Locate the cell with the specified text and output its [x, y] center coordinate. 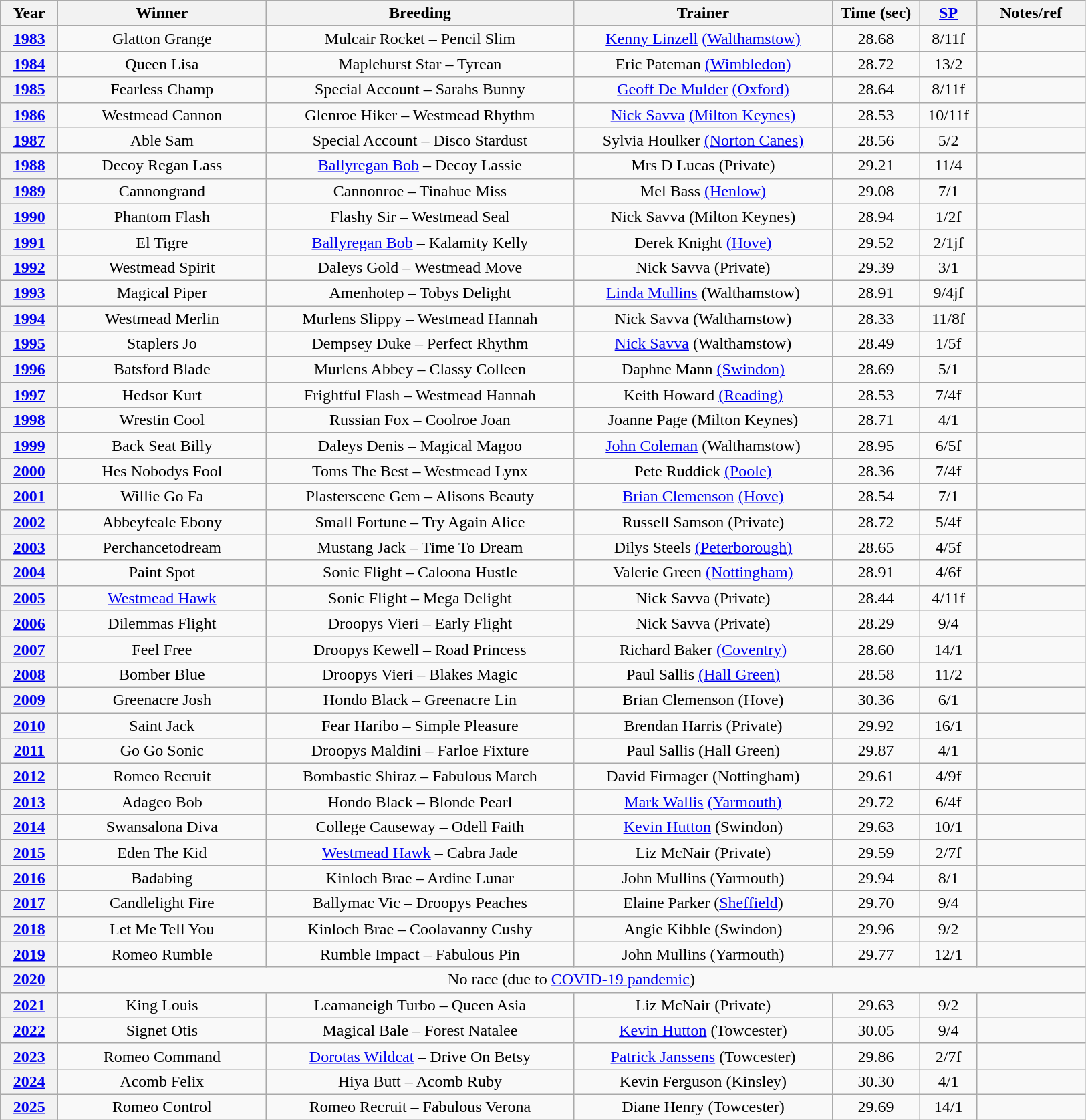
2025 [29, 1107]
Amenhotep – Tobys Delight [420, 293]
29.72 [875, 802]
Glatton Grange [162, 39]
Notes/ref [1031, 13]
4/6f [948, 573]
Diane Henry (Towcester) [703, 1107]
Plasterscene Gem – Alisons Beauty [420, 497]
4/11f [948, 598]
3/1 [948, 267]
1984 [29, 64]
29.69 [875, 1107]
4/9f [948, 777]
Phantom Flash [162, 217]
28.65 [875, 547]
28.54 [875, 497]
Richard Baker (Coventry) [703, 649]
16/1 [948, 725]
2002 [29, 522]
Greenacre Josh [162, 700]
11/2 [948, 674]
1995 [29, 344]
2006 [29, 623]
29.52 [875, 242]
Saint Jack [162, 725]
Swansalona Diva [162, 827]
Daleys Denis – Magical Magoo [420, 446]
2024 [29, 1081]
SP [948, 13]
1999 [29, 446]
4/5f [948, 547]
Dilemmas Flight [162, 623]
Ballyregan Bob – Kalamity Kelly [420, 242]
Mrs D Lucas (Private) [703, 166]
Batsford Blade [162, 370]
Joanne Page (Milton Keynes) [703, 420]
Westmead Cannon [162, 115]
Keith Howard (Reading) [703, 395]
Dorotas Wildcat – Drive On Betsy [420, 1056]
Willie Go Fa [162, 497]
Bomber Blue [162, 674]
29.61 [875, 777]
John Coleman (Walthamstow) [703, 446]
5/4f [948, 522]
Feel Free [162, 649]
Angie Kibble (Swindon) [703, 929]
Droopys Vieri – Blakes Magic [420, 674]
Russian Fox – Coolroe Joan [420, 420]
2015 [29, 853]
Romeo Recruit – Fabulous Verona [420, 1107]
Geoff De Mulder (Oxford) [703, 90]
2023 [29, 1056]
28.29 [875, 623]
13/2 [948, 64]
No race (due to COVID-19 pandemic) [571, 980]
Hedsor Kurt [162, 395]
10/1 [948, 827]
College Causeway – Odell Faith [420, 827]
28.44 [875, 598]
Paint Spot [162, 573]
2000 [29, 471]
Sonic Flight – Caloona Hustle [420, 573]
Patrick Janssens (Towcester) [703, 1056]
Ballyregan Bob – Decoy Lassie [420, 166]
2009 [29, 700]
2003 [29, 547]
Cannonroe – Tinahue Miss [420, 191]
2007 [29, 649]
Kenny Linzell (Walthamstow) [703, 39]
Staplers Jo [162, 344]
1994 [29, 319]
6/5f [948, 446]
Cannongrand [162, 191]
28.58 [875, 674]
Decoy Regan Lass [162, 166]
Westmead Hawk – Cabra Jade [420, 853]
2016 [29, 878]
David Firmager (Nottingham) [703, 777]
Hondo Black – Blonde Pearl [420, 802]
Badabing [162, 878]
2011 [29, 751]
Droopys Maldini – Farloe Fixture [420, 751]
Back Seat Billy [162, 446]
Daleys Gold – Westmead Move [420, 267]
2019 [29, 954]
Kevin Ferguson (Kinsley) [703, 1081]
29.08 [875, 191]
1991 [29, 242]
Pete Ruddick (Poole) [703, 471]
1990 [29, 217]
6/1 [948, 700]
2020 [29, 980]
29.21 [875, 166]
Kevin Hutton (Towcester) [703, 1030]
11/4 [948, 166]
Linda Mullins (Walthamstow) [703, 293]
Elaine Parker (Sheffield) [703, 903]
Kevin Hutton (Swindon) [703, 827]
1983 [29, 39]
Leamaneigh Turbo – Queen Asia [420, 1005]
Sonic Flight – Mega Delight [420, 598]
Special Account – Disco Stardust [420, 140]
12/1 [948, 954]
2004 [29, 573]
29.94 [875, 878]
Murlens Abbey – Classy Colleen [420, 370]
Romeo Control [162, 1107]
Let Me Tell You [162, 929]
30.36 [875, 700]
Maplehurst Star – Tyrean [420, 64]
28.36 [875, 471]
Time (sec) [875, 13]
Hondo Black – Greenacre Lin [420, 700]
28.95 [875, 446]
Small Fortune – Try Again Alice [420, 522]
Rumble Impact – Fabulous Pin [420, 954]
2018 [29, 929]
28.56 [875, 140]
2012 [29, 777]
28.33 [875, 319]
Mulcair Rocket – Pencil Slim [420, 39]
28.94 [875, 217]
Magical Bale – Forest Natalee [420, 1030]
29.87 [875, 751]
1/5f [948, 344]
28.69 [875, 370]
2010 [29, 725]
2014 [29, 827]
29.39 [875, 267]
29.77 [875, 954]
Mark Wallis (Yarmouth) [703, 802]
Hes Nobodys Fool [162, 471]
1987 [29, 140]
2013 [29, 802]
1/2f [948, 217]
11/8f [948, 319]
Russell Samson (Private) [703, 522]
5/2 [948, 140]
El Tigre [162, 242]
29.59 [875, 853]
29.96 [875, 929]
Droopys Vieri – Early Flight [420, 623]
28.64 [875, 90]
Ballymac Vic – Droopys Peaches [420, 903]
5/1 [948, 370]
28.60 [875, 649]
Breeding [420, 13]
Wrestin Cool [162, 420]
Droopys Kewell – Road Princess [420, 649]
Queen Lisa [162, 64]
Daphne Mann (Swindon) [703, 370]
29.86 [875, 1056]
Romeo Recruit [162, 777]
1993 [29, 293]
29.92 [875, 725]
Toms The Best – Westmead Lynx [420, 471]
28.71 [875, 420]
Fearless Champ [162, 90]
2008 [29, 674]
Frightful Flash – Westmead Hannah [420, 395]
2005 [29, 598]
30.30 [875, 1081]
Romeo Command [162, 1056]
Kinloch Brae – Ardine Lunar [420, 878]
Special Account – Sarahs Bunny [420, 90]
Magical Piper [162, 293]
Signet Otis [162, 1030]
Perchancetodream [162, 547]
Eden The Kid [162, 853]
Flashy Sir – Westmead Seal [420, 217]
Westmead Merlin [162, 319]
Trainer [703, 13]
9/4jf [948, 293]
Kinloch Brae – Coolavanny Cushy [420, 929]
1992 [29, 267]
2017 [29, 903]
Derek Knight (Hove) [703, 242]
Abbeyfeale Ebony [162, 522]
Go Go Sonic [162, 751]
1985 [29, 90]
Dempsey Duke – Perfect Rhythm [420, 344]
2/1jf [948, 242]
Mel Bass (Henlow) [703, 191]
Winner [162, 13]
Able Sam [162, 140]
Valerie Green (Nottingham) [703, 573]
Westmead Hawk [162, 598]
1988 [29, 166]
1986 [29, 115]
Glenroe Hiker – Westmead Rhythm [420, 115]
Adageo Bob [162, 802]
30.05 [875, 1030]
Hiya Butt – Acomb Ruby [420, 1081]
Romeo Rumble [162, 954]
Year [29, 13]
Acomb Felix [162, 1081]
King Louis [162, 1005]
10/11f [948, 115]
Candlelight Fire [162, 903]
Bombastic Shiraz – Fabulous March [420, 777]
Eric Pateman (Wimbledon) [703, 64]
1998 [29, 420]
29.70 [875, 903]
2022 [29, 1030]
2021 [29, 1005]
Murlens Slippy – Westmead Hannah [420, 319]
Sylvia Houlker (Norton Canes) [703, 140]
6/4f [948, 802]
1996 [29, 370]
28.49 [875, 344]
28.68 [875, 39]
Westmead Spirit [162, 267]
8/1 [948, 878]
2001 [29, 497]
Dilys Steels (Peterborough) [703, 547]
Mustang Jack – Time To Dream [420, 547]
Brendan Harris (Private) [703, 725]
1997 [29, 395]
Fear Haribo – Simple Pleasure [420, 725]
1989 [29, 191]
